Provide the [x, y] coordinate of the cell's center where the given text is located.  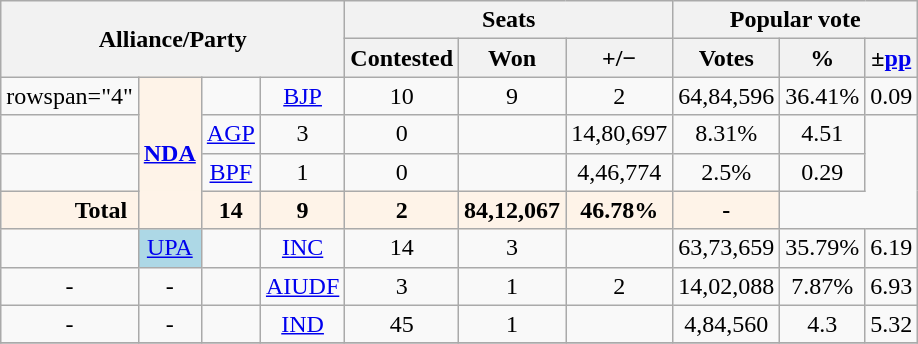
63,73,659 [726, 248]
BPF [230, 172]
% [822, 58]
0.09 [892, 96]
14,02,088 [726, 286]
4.51 [822, 134]
14,80,697 [620, 134]
7.87% [822, 286]
Contested [402, 58]
Total [102, 210]
AGP [230, 134]
BJP [302, 96]
46.78% [620, 210]
4.3 [822, 324]
UPA [170, 248]
2.5% [726, 172]
INC [302, 248]
AIUDF [302, 286]
+/− [620, 58]
64,84,596 [726, 96]
84,12,067 [512, 210]
±pp [892, 58]
Alliance/Party [173, 39]
Seats [509, 20]
4,46,774 [620, 172]
6.93 [892, 286]
IND [302, 324]
45 [402, 324]
Votes [726, 58]
0.29 [822, 172]
Won [512, 58]
4,84,560 [726, 324]
rowspan="4" [70, 96]
8.31% [726, 134]
36.41% [822, 96]
6.19 [892, 248]
NDA [170, 153]
Popular vote [796, 20]
35.79% [822, 248]
5.32 [892, 324]
10 [402, 96]
